Output the [x, y] coordinate of the center of the cell containing the given text.  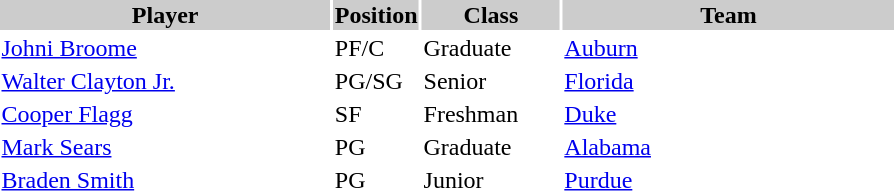
Senior [491, 81]
PF/C [376, 48]
Auburn [728, 48]
PG/SG [376, 81]
Duke [728, 114]
Alabama [728, 147]
Mark Sears [165, 147]
Position [376, 15]
PG [376, 147]
SF [376, 114]
Florida [728, 81]
Johni Broome [165, 48]
Walter Clayton Jr. [165, 81]
Player [165, 15]
Freshman [491, 114]
Class [491, 15]
Cooper Flagg [165, 114]
Team [728, 15]
